Identify which cell holds the provided text, then report its (X, Y) central coordinate. 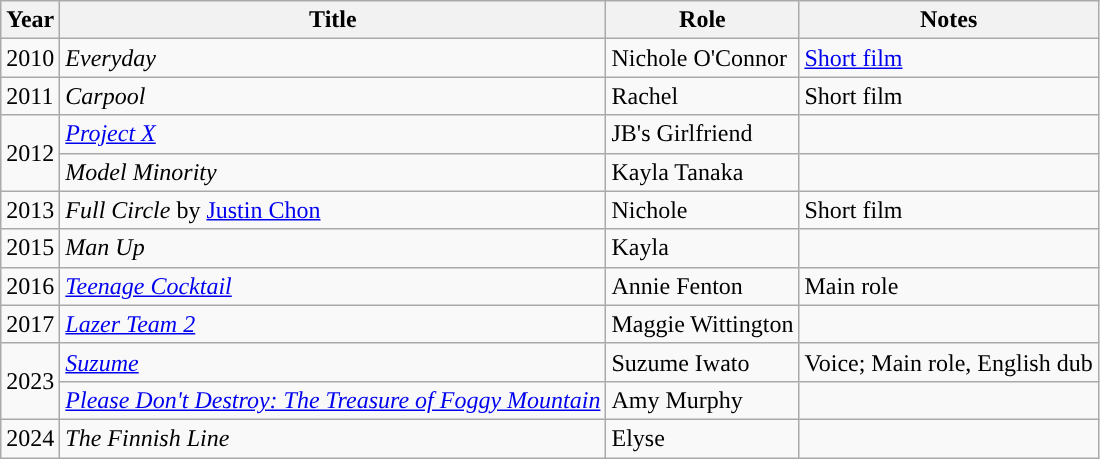
Amy Murphy (702, 400)
2015 (30, 248)
Kayla Tanaka (702, 172)
Please Don't Destroy: The Treasure of Foggy Mountain (333, 400)
Elyse (702, 438)
Role (702, 20)
Lazer Team 2 (333, 324)
Man Up (333, 248)
The Finnish Line (333, 438)
Nichole O'Connor (702, 58)
2017 (30, 324)
Main role (948, 286)
JB's Girlfriend (702, 134)
Project X (333, 134)
Annie Fenton (702, 286)
Notes (948, 20)
2013 (30, 210)
Carpool (333, 96)
Teenage Cocktail (333, 286)
2011 (30, 96)
2012 (30, 153)
Suzume Iwato (702, 362)
Year (30, 20)
Full Circle by Justin Chon (333, 210)
Kayla (702, 248)
Voice; Main role, English dub (948, 362)
Maggie Wittington (702, 324)
Suzume (333, 362)
Everyday (333, 58)
Title (333, 20)
2016 (30, 286)
Nichole (702, 210)
2024 (30, 438)
Model Minority (333, 172)
Rachel (702, 96)
2023 (30, 381)
2010 (30, 58)
